Scan for the cell matching the given text and deliver its (X, Y) coordinate at center. 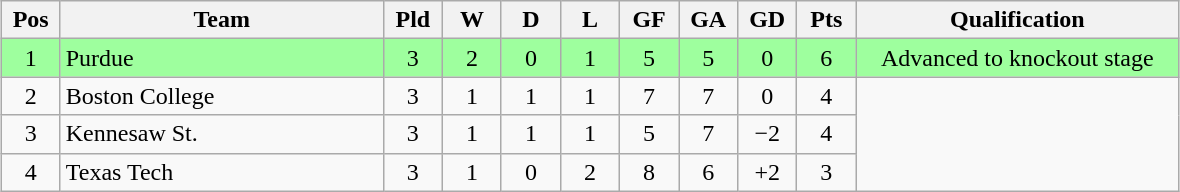
Pts (826, 20)
GD (768, 20)
GA (708, 20)
Pld (412, 20)
Pos (30, 20)
D (530, 20)
L (590, 20)
Qualification (1018, 20)
Boston College (222, 96)
8 (650, 172)
−2 (768, 134)
Team (222, 20)
+2 (768, 172)
GF (650, 20)
Purdue (222, 58)
Advanced to knockout stage (1018, 58)
Kennesaw St. (222, 134)
Texas Tech (222, 172)
W (472, 20)
